Output the [x, y] coordinate of the center of the cell containing the given text.  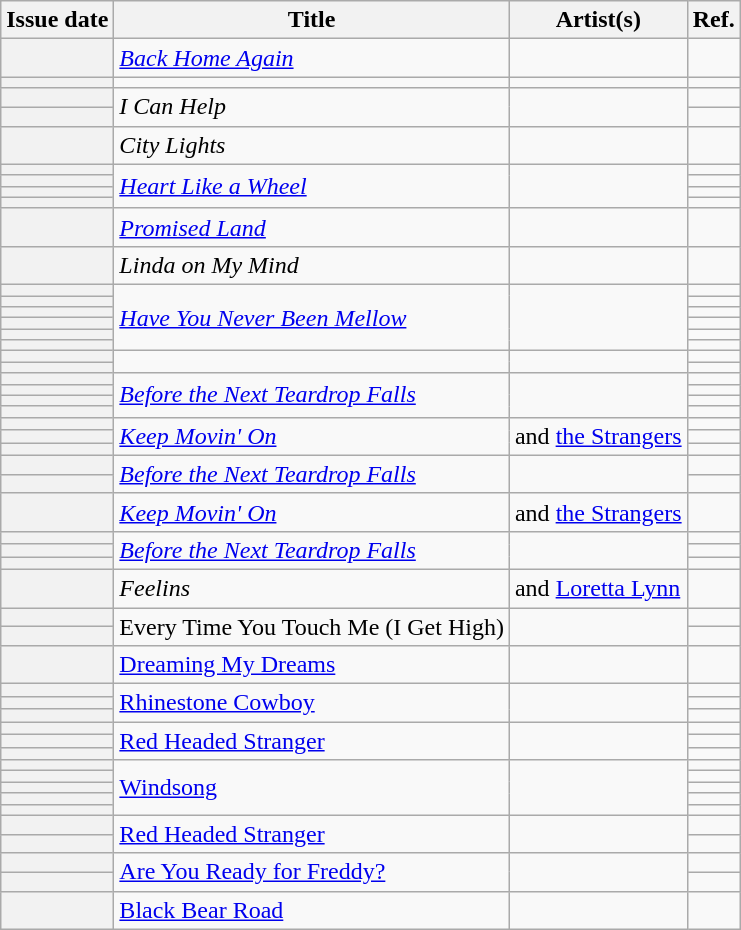
and Loretta Lynn [598, 588]
Windsong [312, 788]
Back Home Again [312, 58]
Heart Like a Wheel [312, 186]
City Lights [312, 145]
Ref. [714, 20]
Dreaming My Dreams [312, 665]
Have You Never Been Mellow [312, 317]
Issue date [58, 20]
Linda on My Mind [312, 265]
Every Time You Touch Me (I Get High) [312, 627]
Feelins [312, 588]
Artist(s) [598, 20]
Rhinestone Cowboy [312, 703]
Title [312, 20]
Black Bear Road [312, 910]
I Can Help [312, 107]
Are You Ready for Freddy? [312, 872]
Promised Land [312, 227]
